From the cell containing the given text, extract its center point as [X, Y] coordinate. 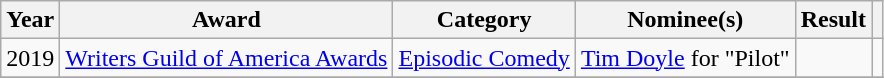
2019 [30, 58]
Episodic Comedy [484, 58]
Writers Guild of America Awards [226, 58]
Category [484, 20]
Nominee(s) [685, 20]
Year [30, 20]
Result [833, 20]
Award [226, 20]
Tim Doyle for "Pilot" [685, 58]
